Extract the (x, y) coordinate from the center of the cell holding the provided text.  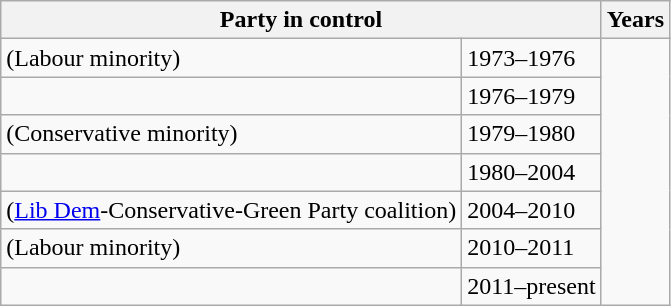
2010–2011 (532, 248)
2011–present (532, 286)
Years (635, 20)
2004–2010 (532, 210)
(Lib Dem-Conservative-Green Party coalition) (232, 210)
1976–1979 (532, 96)
(Conservative minority) (232, 134)
1979–1980 (532, 134)
Party in control (301, 20)
1980–2004 (532, 172)
1973–1976 (532, 58)
